Provide the [X, Y] coordinate of the cell's center where the given text is located.  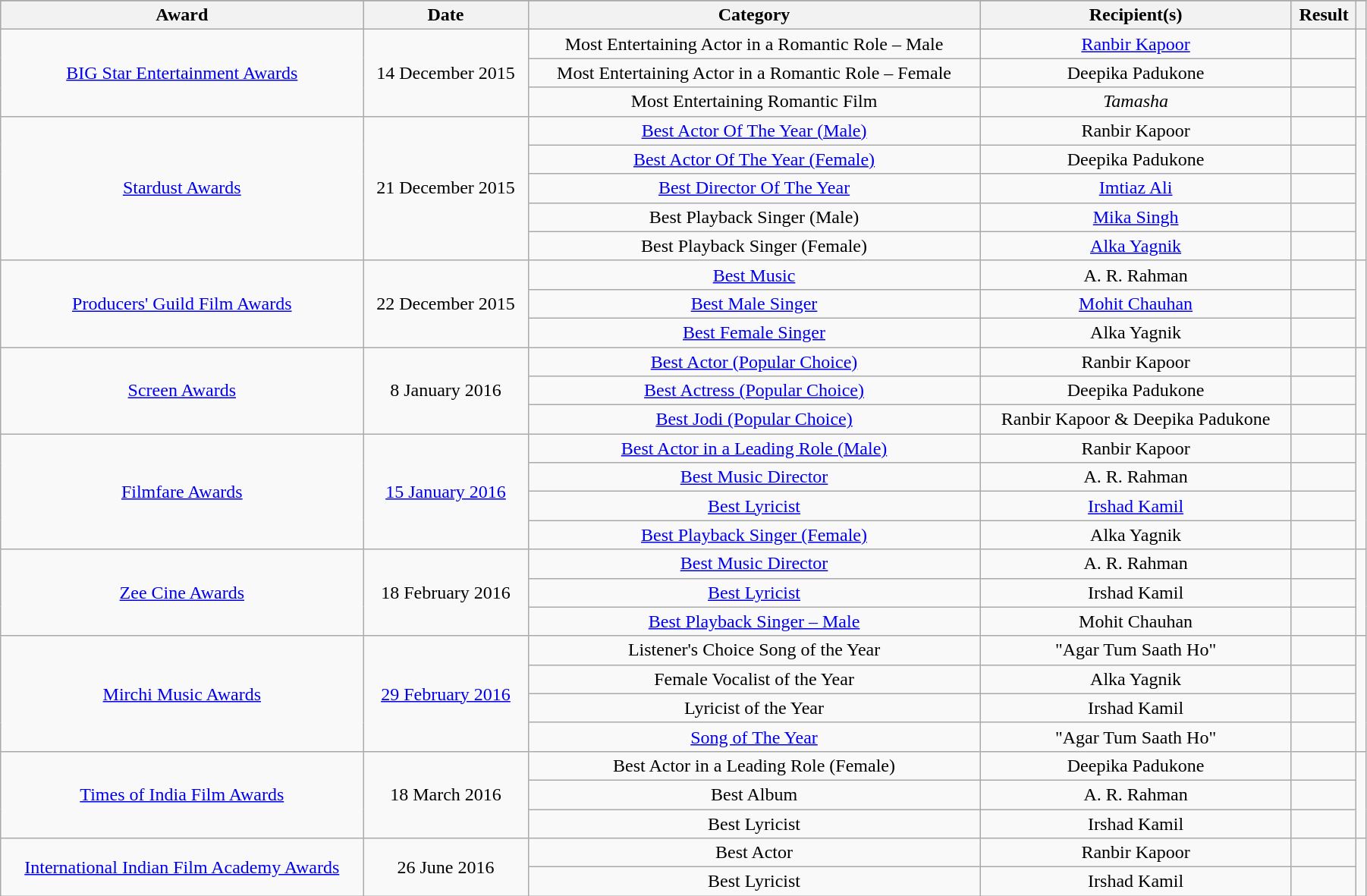
Best Female Singer [754, 332]
Screen Awards [182, 391]
22 December 2015 [446, 303]
Song of The Year [754, 737]
Mika Singh [1136, 217]
14 December 2015 [446, 73]
Date [446, 15]
International Indian Film Academy Awards [182, 867]
BIG Star Entertainment Awards [182, 73]
Times of India Film Awards [182, 794]
Imtiaz Ali [1136, 188]
Best Male Singer [754, 303]
Female Vocalist of the Year [754, 679]
Producers' Guild Film Awards [182, 303]
18 February 2016 [446, 593]
Best Music [754, 275]
Best Actor in a Leading Role (Female) [754, 766]
Award [182, 15]
Best Playback Singer – Male [754, 621]
Category [754, 15]
Most Entertaining Romantic Film [754, 102]
Filmfare Awards [182, 492]
Best Actor Of The Year (Female) [754, 159]
Best Actor in a Leading Role (Male) [754, 448]
Most Entertaining Actor in a Romantic Role – Female [754, 73]
29 February 2016 [446, 693]
Listener's Choice Song of the Year [754, 650]
Best Actress (Popular Choice) [754, 391]
Lyricist of the Year [754, 708]
Recipient(s) [1136, 15]
15 January 2016 [446, 492]
Result [1324, 15]
Best Actor Of The Year (Male) [754, 130]
Best Actor (Popular Choice) [754, 362]
Stardust Awards [182, 188]
21 December 2015 [446, 188]
Mirchi Music Awards [182, 693]
Best Album [754, 794]
Most Entertaining Actor in a Romantic Role – Male [754, 44]
Best Jodi (Popular Choice) [754, 420]
Best Actor [754, 853]
18 March 2016 [446, 794]
26 June 2016 [446, 867]
Ranbir Kapoor & Deepika Padukone [1136, 420]
Zee Cine Awards [182, 593]
8 January 2016 [446, 391]
Tamasha [1136, 102]
Best Director Of The Year [754, 188]
Best Playback Singer (Male) [754, 217]
